Scan for the cell matching the given text and deliver its [x, y] coordinate at center. 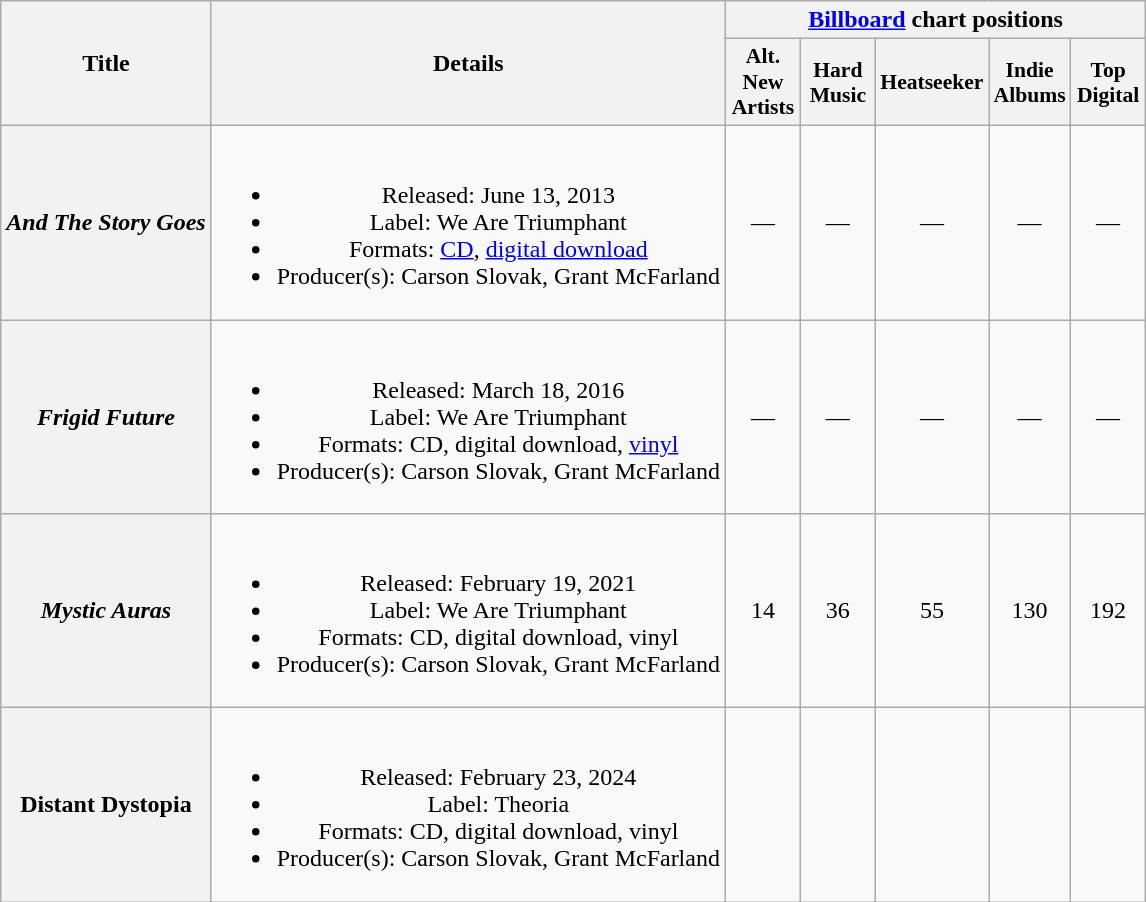
Distant Dystopia [106, 805]
192 [1108, 611]
And The Story Goes [106, 222]
Frigid Future [106, 417]
TopDigital [1108, 82]
Heatseeker [932, 82]
Released: February 23, 2024Label: TheoriaFormats: CD, digital download, vinylProducer(s): Carson Slovak, Grant McFarland [468, 805]
130 [1030, 611]
Details [468, 64]
Released: March 18, 2016Label: We Are TriumphantFormats: CD, digital download, vinylProducer(s): Carson Slovak, Grant McFarland [468, 417]
36 [838, 611]
Alt.NewArtists [762, 82]
IndieAlbums [1030, 82]
Released: June 13, 2013Label: We Are TriumphantFormats: CD, digital downloadProducer(s): Carson Slovak, Grant McFarland [468, 222]
Mystic Auras [106, 611]
Billboard chart positions [935, 20]
HardMusic [838, 82]
Released: February 19, 2021Label: We Are TriumphantFormats: CD, digital download, vinylProducer(s): Carson Slovak, Grant McFarland [468, 611]
55 [932, 611]
14 [762, 611]
Title [106, 64]
